From the cell containing the given text, extract its center point as [x, y] coordinate. 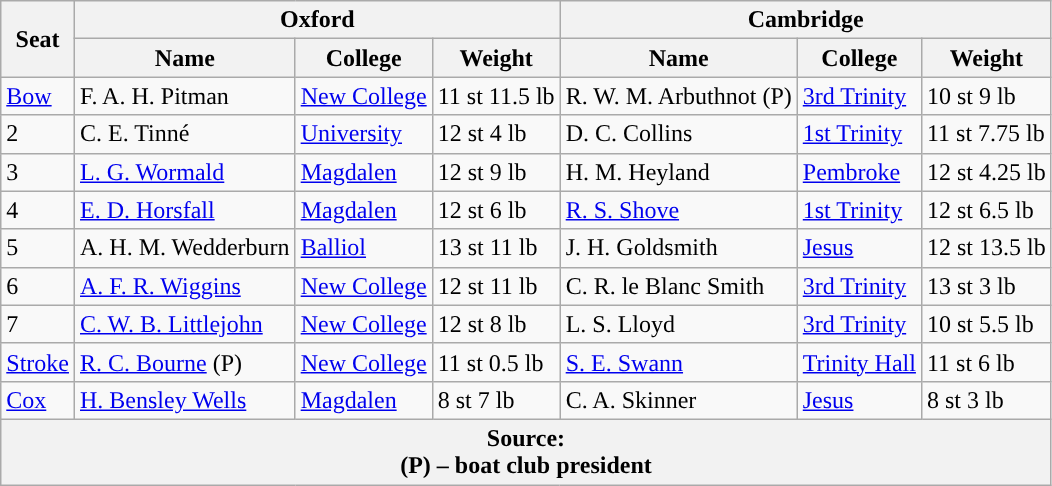
R. S. Shove [678, 210]
C. R. le Blanc Smith [678, 286]
8 st 3 lb [986, 400]
S. E. Swann [678, 362]
4 [38, 210]
C. A. Skinner [678, 400]
Seat [38, 39]
C. E. Tinné [184, 134]
5 [38, 248]
A. H. M. Wedderburn [184, 248]
7 [38, 324]
H. M. Heyland [678, 172]
F. A. H. Pitman [184, 96]
6 [38, 286]
University [364, 134]
12 st 11 lb [496, 286]
Bow [38, 96]
H. Bensley Wells [184, 400]
12 st 6.5 lb [986, 210]
10 st 5.5 lb [986, 324]
A. F. R. Wiggins [184, 286]
10 st 9 lb [986, 96]
L. S. Lloyd [678, 324]
12 st 8 lb [496, 324]
11 st 7.75 lb [986, 134]
Pembroke [859, 172]
E. D. Horsfall [184, 210]
Cambridge [806, 20]
Oxford [317, 20]
13 st 3 lb [986, 286]
Source:(P) – boat club president [526, 452]
12 st 4.25 lb [986, 172]
12 st 13.5 lb [986, 248]
3 [38, 172]
11 st 0.5 lb [496, 362]
C. W. B. Littlejohn [184, 324]
12 st 9 lb [496, 172]
Stroke [38, 362]
Trinity Hall [859, 362]
J. H. Goldsmith [678, 248]
13 st 11 lb [496, 248]
D. C. Collins [678, 134]
R. W. M. Arbuthnot (P) [678, 96]
12 st 6 lb [496, 210]
2 [38, 134]
8 st 7 lb [496, 400]
R. C. Bourne (P) [184, 362]
L. G. Wormald [184, 172]
11 st 6 lb [986, 362]
Cox [38, 400]
Balliol [364, 248]
11 st 11.5 lb [496, 96]
12 st 4 lb [496, 134]
